For the text-containing cell, return its midpoint in [x, y] coordinate format. 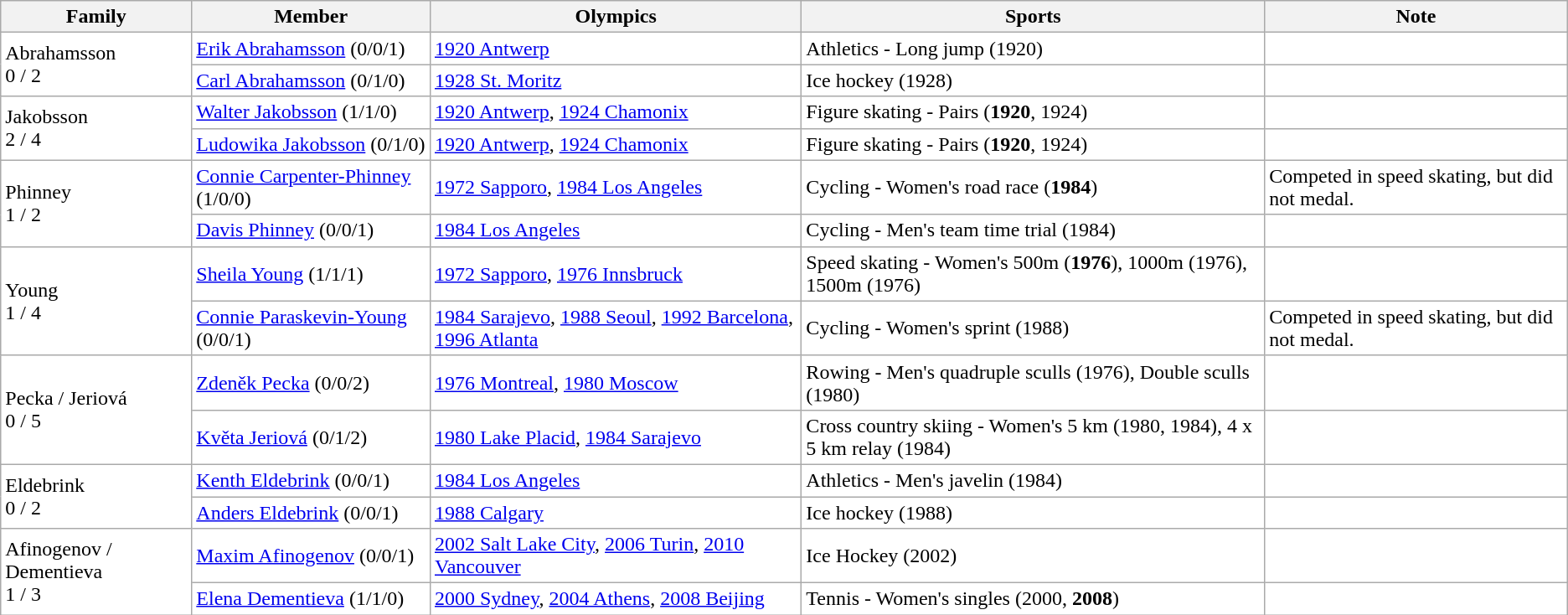
Ice Hockey (2002) [1034, 556]
Jakobsson 2 / 4 [96, 128]
Cycling - Men's team time trial (1984) [1034, 230]
Ice hockey (1928) [1034, 80]
Speed skating - Women's 500m (1976), 1000m (1976), 1500m (1976) [1034, 273]
Maxim Afinogenov (0/0/1) [312, 556]
Cycling - Women's sprint (1988) [1034, 328]
Abrahamsson 0 / 2 [96, 65]
Cycling - Women's road race (1984) [1034, 188]
1980 Lake Placid, 1984 Sarajevo [615, 437]
1920 Antwerp [615, 49]
Ludowika Jakobsson (0/1/0) [312, 144]
Note [1416, 17]
Walter Jakobsson (1/1/0) [312, 112]
Connie Paraskevin-Young (0/0/1) [312, 328]
Member [312, 17]
Cross country skiing - Women's 5 km (1980, 1984), 4 x 5 km relay (1984) [1034, 437]
Young 1 / 4 [96, 301]
1928 St. Moritz [615, 80]
Eldebrink 0 / 2 [96, 496]
2000 Sydney, 2004 Athens, 2008 Beijing [615, 599]
Pecka / Jeriová 0 / 5 [96, 410]
Athletics - Long jump (1920) [1034, 49]
Tennis - Women's singles (2000, 2008) [1034, 599]
Sports [1034, 17]
1976 Montreal, 1980 Moscow [615, 382]
1988 Calgary [615, 512]
Anders Eldebrink (0/0/1) [312, 512]
Sheila Young (1/1/1) [312, 273]
Ice hockey (1988) [1034, 512]
Elena Dementieva (1/1/0) [312, 599]
1972 Sapporo, 1976 Innsbruck [615, 273]
Olympics [615, 17]
1984 Sarajevo, 1988 Seoul, 1992 Barcelona, 1996 Atlanta [615, 328]
Family [96, 17]
Afinogenov / Dementieva 1 / 3 [96, 571]
Connie Carpenter-Phinney (1/0/0) [312, 188]
Květa Jeriová (0/1/2) [312, 437]
Phinney 1 / 2 [96, 203]
Zdeněk Pecka (0/0/2) [312, 382]
Erik Abrahamsson (0/0/1) [312, 49]
1972 Sapporo, 1984 Los Angeles [615, 188]
Davis Phinney (0/0/1) [312, 230]
Athletics - Men's javelin (1984) [1034, 480]
2002 Salt Lake City, 2006 Turin, 2010 Vancouver [615, 556]
Rowing - Men's quadruple sculls (1976), Double sculls (1980) [1034, 382]
Kenth Eldebrink (0/0/1) [312, 480]
Carl Abrahamsson (0/1/0) [312, 80]
